Return the (x, y) coordinate for the center point of the cell that contains the specified text.  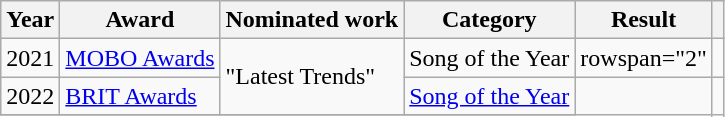
BRIT Awards (140, 96)
2021 (30, 58)
Year (30, 20)
Nominated work (312, 20)
Result (644, 20)
Category (490, 20)
"Latest Trends" (312, 77)
MOBO Awards (140, 58)
2022 (30, 96)
rowspan="2" (644, 58)
Award (140, 20)
